Detect which cell encompasses the target text, then output its (x, y) center coordinate. 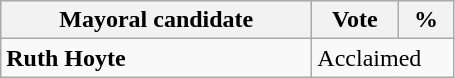
Ruth Hoyte (156, 58)
% (426, 20)
Mayoral candidate (156, 20)
Vote (355, 20)
Acclaimed (383, 58)
